Locate the cell with the specified text and output its (x, y) center coordinate. 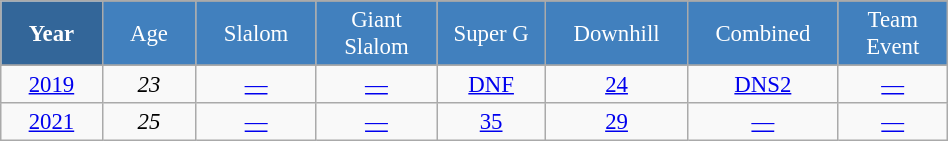
24 (617, 85)
2021 (52, 122)
Team Event (892, 34)
Super G (492, 34)
25 (149, 122)
23 (149, 85)
Combined (762, 34)
DNS2 (762, 85)
Downhill (617, 34)
Year (52, 34)
35 (492, 122)
Slalom (256, 34)
2019 (52, 85)
Age (149, 34)
29 (617, 122)
GiantSlalom (376, 34)
DNF (492, 85)
